Locate the cell with the specified text and output its [X, Y] center coordinate. 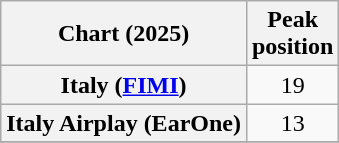
Italy Airplay (EarOne) [124, 123]
Peakposition [292, 34]
19 [292, 85]
Chart (2025) [124, 34]
Italy (FIMI) [124, 85]
13 [292, 123]
